Extract the (X, Y) coordinate from the center of the cell holding the provided text.  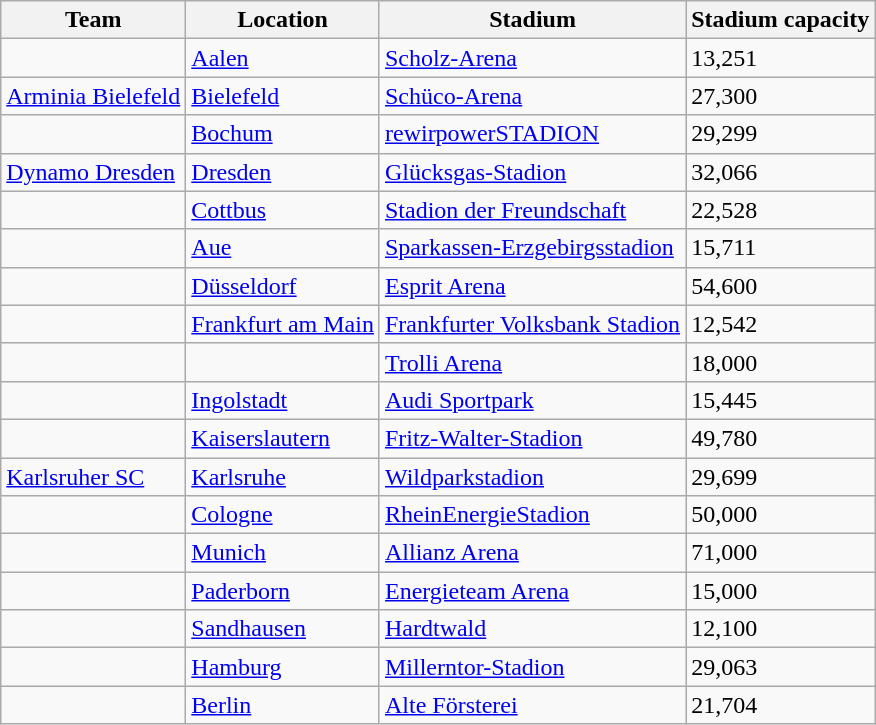
Cottbus (283, 210)
Audi Sportpark (532, 400)
Alte Försterei (532, 705)
Frankfurt am Main (283, 324)
Sandhausen (283, 629)
Stadion der Freundschaft (532, 210)
Bochum (283, 134)
Scholz-Arena (532, 58)
12,542 (780, 324)
Fritz-Walter-Stadion (532, 438)
13,251 (780, 58)
50,000 (780, 515)
Glücksgas-Stadion (532, 172)
Wildparkstadion (532, 477)
Stadium capacity (780, 20)
Paderborn (283, 591)
Schüco-Arena (532, 96)
Energieteam Arena (532, 591)
Arminia Bielefeld (94, 96)
18,000 (780, 362)
12,100 (780, 629)
Esprit Arena (532, 286)
rewirpowerSTADION (532, 134)
15,445 (780, 400)
Aalen (283, 58)
29,063 (780, 667)
Location (283, 20)
29,699 (780, 477)
15,711 (780, 248)
Dresden (283, 172)
Kaiserslautern (283, 438)
Berlin (283, 705)
Team (94, 20)
Karlsruher SC (94, 477)
27,300 (780, 96)
Karlsruhe (283, 477)
Hardtwald (532, 629)
32,066 (780, 172)
54,600 (780, 286)
22,528 (780, 210)
15,000 (780, 591)
21,704 (780, 705)
Ingolstadt (283, 400)
Bielefeld (283, 96)
Allianz Arena (532, 553)
RheinEnergieStadion (532, 515)
71,000 (780, 553)
Sparkassen-Erzgebirgsstadion (532, 248)
Trolli Arena (532, 362)
Dynamo Dresden (94, 172)
Aue (283, 248)
49,780 (780, 438)
Stadium (532, 20)
Düsseldorf (283, 286)
29,299 (780, 134)
Cologne (283, 515)
Hamburg (283, 667)
Munich (283, 553)
Frankfurter Volksbank Stadion (532, 324)
Millerntor-Stadion (532, 667)
